Pinpoint the cell where the given text exists, returning its [x, y] midpoint coordinate. 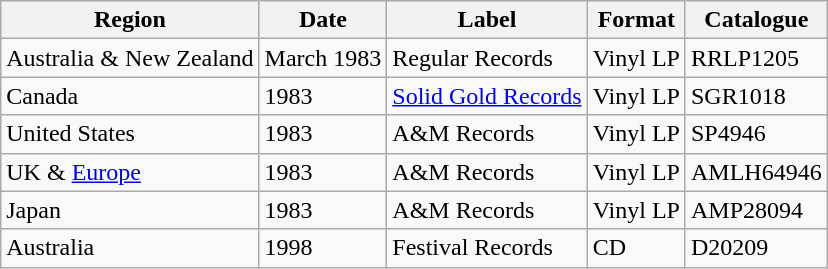
AMP28094 [756, 210]
Catalogue [756, 20]
Australia [130, 248]
D20209 [756, 248]
Label [487, 20]
CD [636, 248]
Festival Records [487, 248]
Solid Gold Records [487, 96]
Regular Records [487, 58]
SGR1018 [756, 96]
United States [130, 134]
Format [636, 20]
1998 [323, 248]
RRLP1205 [756, 58]
Japan [130, 210]
AMLH64946 [756, 172]
Region [130, 20]
Canada [130, 96]
SP4946 [756, 134]
UK & Europe [130, 172]
Date [323, 20]
Australia & New Zealand [130, 58]
March 1983 [323, 58]
